Scan for the cell matching the given text and deliver its [X, Y] coordinate at center. 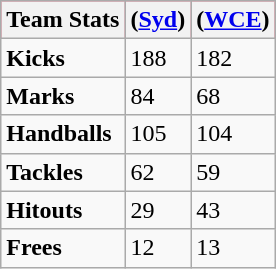
68 [233, 96]
62 [158, 172]
12 [158, 248]
Team Stats [63, 20]
Tackles [63, 172]
Frees [63, 248]
29 [158, 210]
13 [233, 248]
Hitouts [63, 210]
Handballs [63, 134]
(WCE) [233, 20]
105 [158, 134]
Kicks [63, 58]
Marks [63, 96]
188 [158, 58]
59 [233, 172]
(Syd) [158, 20]
43 [233, 210]
104 [233, 134]
84 [158, 96]
182 [233, 58]
